Find where the given text appears and provide that cell's center as (x, y) coordinate. 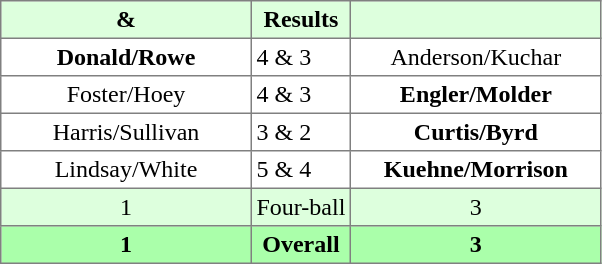
Overall (300, 245)
Lindsay/White (126, 170)
Donald/Rowe (126, 57)
5 & 4 (300, 170)
& (126, 20)
Results (300, 20)
Anderson/Kuchar (476, 57)
Kuehne/Morrison (476, 170)
Foster/Hoey (126, 95)
Curtis/Byrd (476, 132)
Harris/Sullivan (126, 132)
3 & 2 (300, 132)
Engler/Molder (476, 95)
Four-ball (300, 207)
